Identify which cell holds the provided text, then report its (x, y) central coordinate. 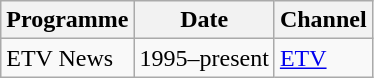
1995–present (204, 58)
Date (204, 20)
ETV (323, 58)
Channel (323, 20)
ETV News (68, 58)
Programme (68, 20)
